Pinpoint the cell where the given text exists, returning its (X, Y) midpoint coordinate. 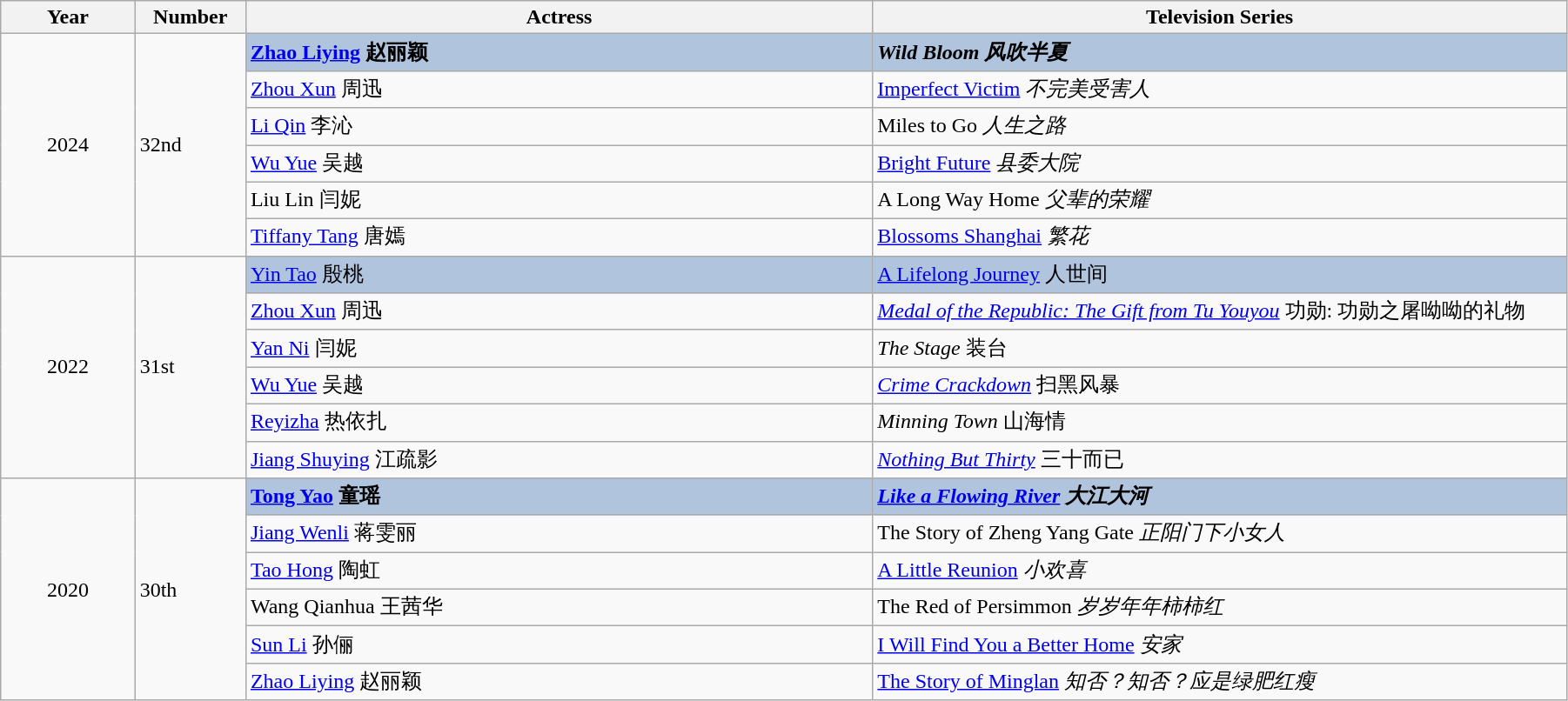
Miles to Go 人生之路 (1220, 127)
Tong Yao 童瑶 (559, 497)
Like a Flowing River 大江大河 (1220, 497)
Crime Crackdown 扫黑风暴 (1220, 386)
Bright Future 县委大院 (1220, 164)
The Story of Minglan 知否？知否？应是绿肥红瘦 (1220, 682)
Tao Hong 陶虹 (559, 571)
Blossoms Shanghai 繁花 (1220, 238)
A Lifelong Journey 人世间 (1220, 275)
Jiang Wenli 蒋雯丽 (559, 534)
Li Qin 李沁 (559, 127)
Year (68, 17)
I Will Find You a Better Home 安家 (1220, 645)
Liu Lin 闫妮 (559, 200)
Television Series (1220, 17)
Actress (559, 17)
The Story of Zheng Yang Gate 正阳门下小女人 (1220, 534)
Reyizha 热依扎 (559, 423)
Wild Bloom 风吹半夏 (1220, 52)
The Stage 装台 (1220, 348)
Number (190, 17)
32nd (190, 144)
2024 (68, 144)
2020 (68, 590)
Jiang Shuying 江疏影 (559, 459)
Sun Li 孙俪 (559, 645)
2022 (68, 367)
Minning Town 山海情 (1220, 423)
Imperfect Victim 不完美受害人 (1220, 89)
A Long Way Home 父辈的荣耀 (1220, 200)
Yan Ni 闫妮 (559, 348)
Yin Tao 殷桃 (559, 275)
The Red of Persimmon 岁岁年年柿柿红 (1220, 607)
Nothing But Thirty 三十而已 (1220, 459)
30th (190, 590)
Wang Qianhua 王茜华 (559, 607)
31st (190, 367)
Tiffany Tang 唐嫣 (559, 238)
Medal of the Republic: The Gift from Tu Youyou 功勋: 功勋之屠呦呦的礼物 (1220, 311)
A Little Reunion 小欢喜 (1220, 571)
